Scan for the cell matching the given text and deliver its (X, Y) coordinate at center. 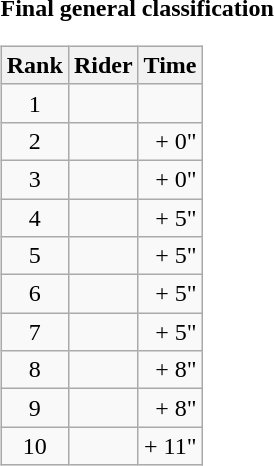
3 (34, 179)
Time (170, 65)
+ 11" (170, 446)
4 (34, 217)
9 (34, 408)
10 (34, 446)
1 (34, 103)
7 (34, 332)
5 (34, 256)
8 (34, 370)
Rank (34, 65)
Rider (103, 65)
6 (34, 294)
2 (34, 141)
